Capture the cell that displays the provided text and extract its [x, y] central coordinate. 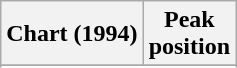
Chart (1994) [72, 34]
Peakposition [189, 34]
